Find where the given text appears and provide that cell's center as (X, Y) coordinate. 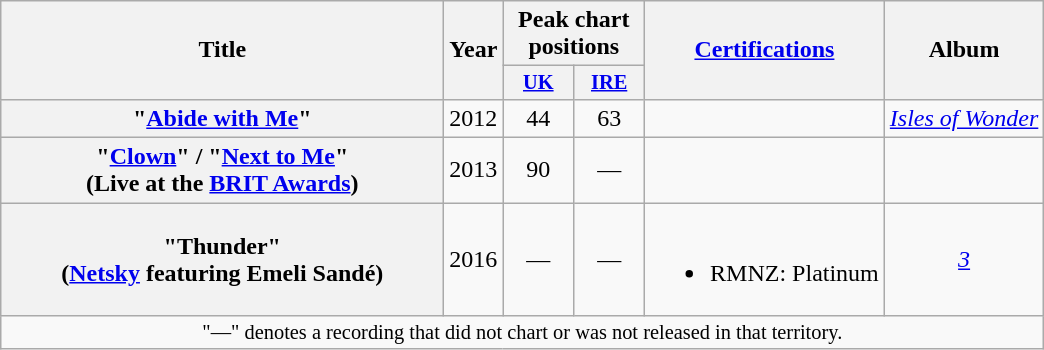
3 (964, 260)
2016 (474, 260)
90 (538, 170)
Peak chart positions (574, 34)
"Clown" / "Next to Me"(Live at the BRIT Awards) (222, 170)
Year (474, 50)
Certifications (765, 50)
"Thunder"(Netsky featuring Emeli Sandé) (222, 260)
UK (538, 83)
44 (538, 118)
Album (964, 50)
2012 (474, 118)
"—" denotes a recording that did not chart or was not released in that territory. (522, 333)
"Abide with Me" (222, 118)
IRE (610, 83)
Title (222, 50)
2013 (474, 170)
63 (610, 118)
RMNZ: Platinum (765, 260)
Isles of Wonder (964, 118)
